Return the (x, y) coordinate for the center point of the cell that contains the specified text.  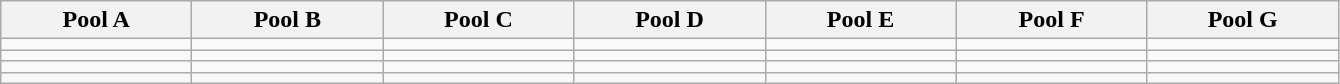
Pool E (860, 20)
Pool B (288, 20)
Pool G (1242, 20)
Pool C (478, 20)
Pool A (96, 20)
Pool F (1052, 20)
Pool D (670, 20)
